For the text-containing cell, return its midpoint in (x, y) coordinate format. 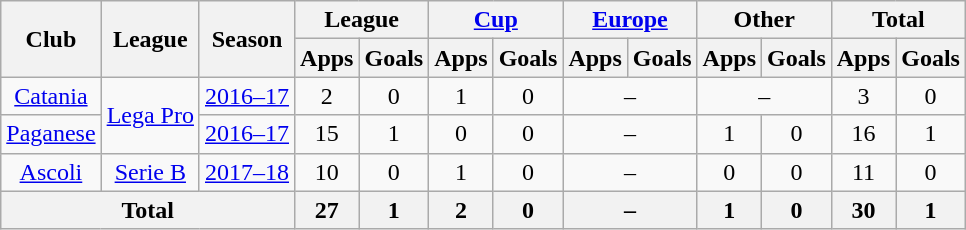
Ascoli (51, 172)
30 (863, 210)
Europe (630, 20)
16 (863, 134)
Season (246, 39)
2017–18 (246, 172)
Cup (496, 20)
11 (863, 172)
27 (327, 210)
10 (327, 172)
Paganese (51, 134)
3 (863, 96)
15 (327, 134)
Serie B (150, 172)
Lega Pro (150, 115)
Club (51, 39)
Catania (51, 96)
Other (764, 20)
